Detect which cell encompasses the target text, then output its (X, Y) center coordinate. 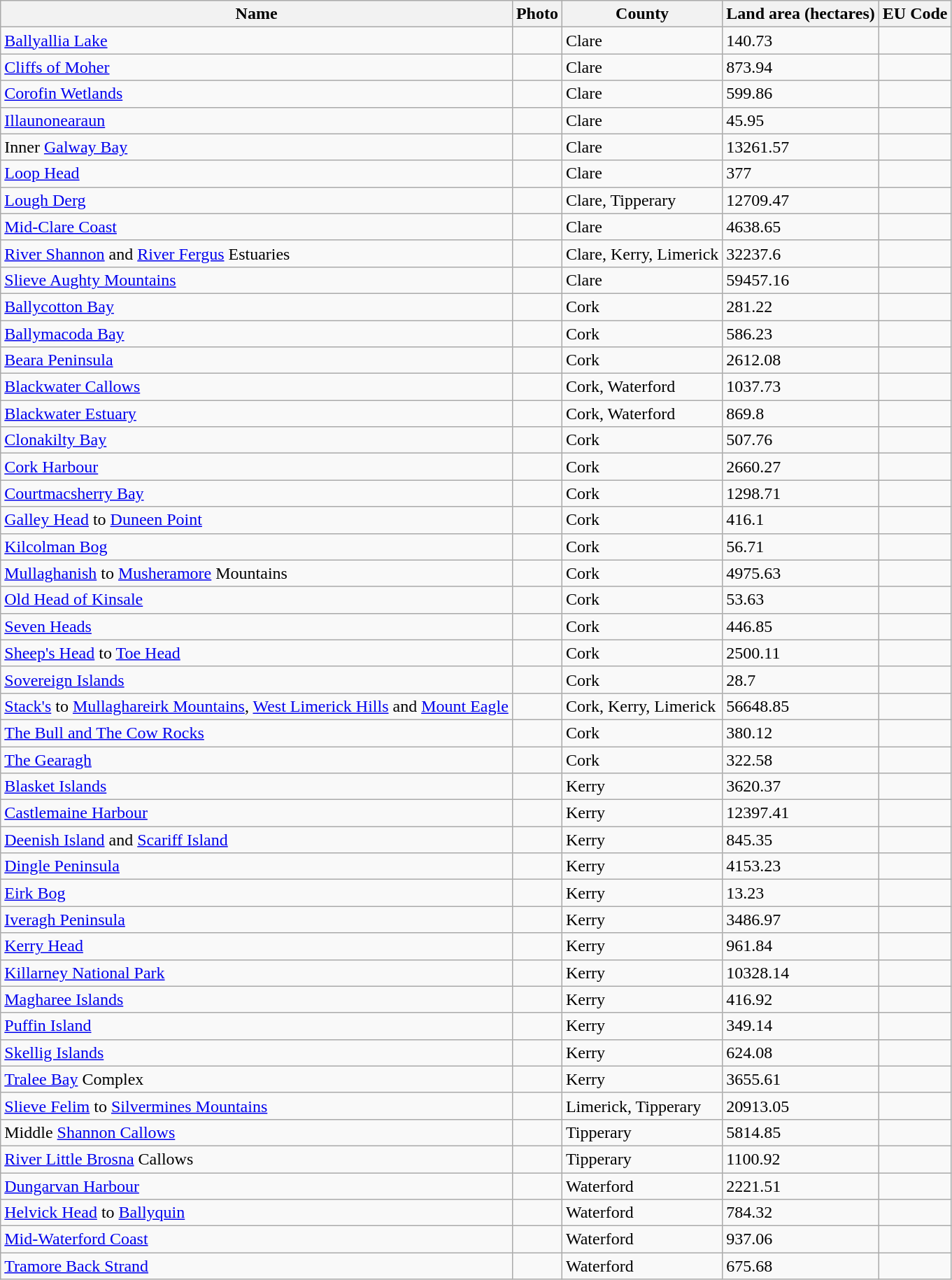
Helvick Head to Ballyquin (257, 1213)
13.23 (800, 893)
869.8 (800, 414)
Iveragh Peninsula (257, 920)
20913.05 (800, 1106)
Middle Shannon Callows (257, 1132)
3620.37 (800, 787)
Limerick, Tipperary (642, 1106)
Mullaghanish to Musheramore Mountains (257, 573)
Blasket Islands (257, 787)
Deenish Island and Scariff Island (257, 840)
Ballymacoda Bay (257, 334)
Photo (537, 14)
River Little Brosna Callows (257, 1159)
4638.65 (800, 227)
5814.85 (800, 1132)
Ballyallia Lake (257, 41)
2612.08 (800, 360)
Ballycotton Bay (257, 307)
Tramore Back Strand (257, 1266)
586.23 (800, 334)
The Gearagh (257, 759)
Mid-Clare Coast (257, 227)
28.7 (800, 680)
Cork Harbour (257, 467)
507.76 (800, 440)
281.22 (800, 307)
Tralee Bay Complex (257, 1079)
322.58 (800, 759)
EU Code (915, 14)
2660.27 (800, 467)
River Shannon and River Fergus Estuaries (257, 253)
Land area (hectares) (800, 14)
Skellig Islands (257, 1053)
416.92 (800, 999)
56.71 (800, 547)
Blackwater Estuary (257, 414)
Blackwater Callows (257, 387)
Sheep's Head to Toe Head (257, 653)
Clonakilty Bay (257, 440)
2221.51 (800, 1186)
The Bull and The Cow Rocks (257, 733)
Kilcolman Bog (257, 547)
59457.16 (800, 280)
45.95 (800, 120)
Dingle Peninsula (257, 866)
961.84 (800, 946)
599.86 (800, 94)
12397.41 (800, 813)
Eirk Bog (257, 893)
Cliffs of Moher (257, 67)
56648.85 (800, 706)
140.73 (800, 41)
Beara Peninsula (257, 360)
Clare, Kerry, Limerick (642, 253)
1298.71 (800, 493)
10328.14 (800, 973)
416.1 (800, 520)
Cork, Kerry, Limerick (642, 706)
Old Head of Kinsale (257, 600)
873.94 (800, 67)
675.68 (800, 1266)
Courtmacsherry Bay (257, 493)
4153.23 (800, 866)
Dungarvan Harbour (257, 1186)
Magharee Islands (257, 999)
937.06 (800, 1239)
446.85 (800, 626)
Name (257, 14)
2500.11 (800, 653)
624.08 (800, 1053)
53.63 (800, 600)
Loop Head (257, 174)
Sovereign Islands (257, 680)
4975.63 (800, 573)
Seven Heads (257, 626)
County (642, 14)
845.35 (800, 840)
32237.6 (800, 253)
Killarney National Park (257, 973)
377 (800, 174)
13261.57 (800, 147)
349.14 (800, 1026)
3486.97 (800, 920)
1037.73 (800, 387)
Slieve Aughty Mountains (257, 280)
Stack's to Mullaghareirk Mountains, West Limerick Hills and Mount Eagle (257, 706)
Galley Head to Duneen Point (257, 520)
380.12 (800, 733)
1100.92 (800, 1159)
Clare, Tipperary (642, 200)
Corofin Wetlands (257, 94)
Mid-Waterford Coast (257, 1239)
Inner Galway Bay (257, 147)
Puffin Island (257, 1026)
Slieve Felim to Silvermines Mountains (257, 1106)
Lough Derg (257, 200)
3655.61 (800, 1079)
12709.47 (800, 200)
Castlemaine Harbour (257, 813)
Kerry Head (257, 946)
784.32 (800, 1213)
Illaunonearaun (257, 120)
